Return [X, Y] of the center of cell containing provided text 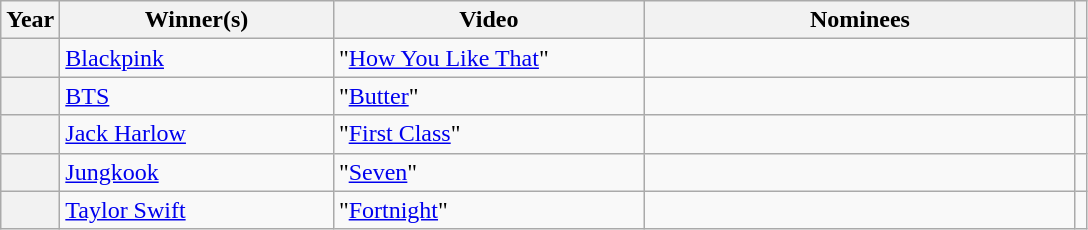
Winner(s) [197, 20]
"First Class" [488, 134]
Year [30, 20]
BTS [197, 96]
Blackpink [197, 58]
"How You Like That" [488, 58]
Jungkook [197, 172]
"Butter" [488, 96]
Nominees [860, 20]
Taylor Swift [197, 210]
Jack Harlow [197, 134]
"Seven" [488, 172]
Video [488, 20]
"Fortnight" [488, 210]
